Detect which cell encompasses the target text, then output its (X, Y) center coordinate. 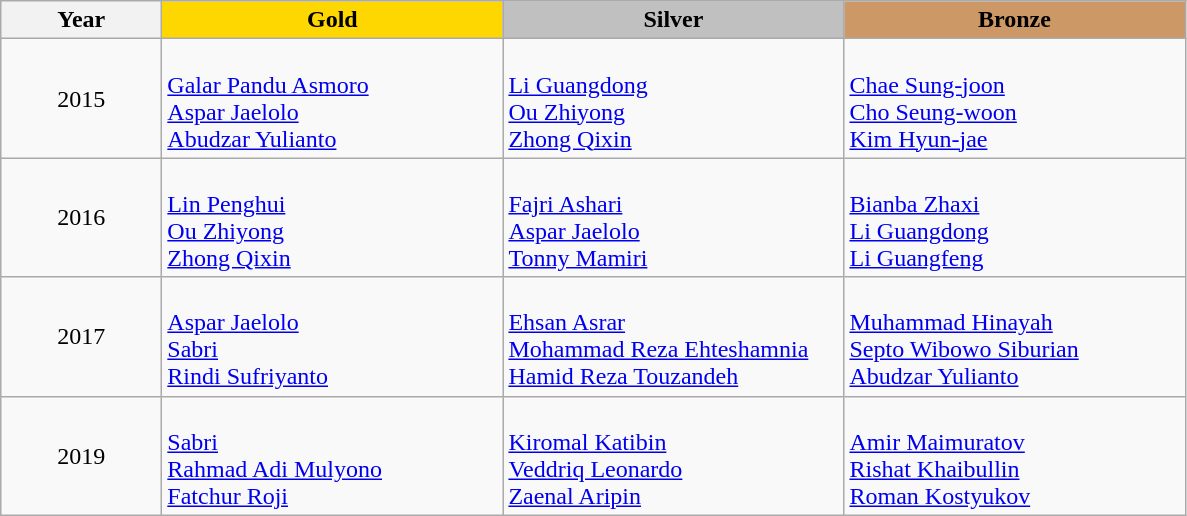
Muhammad HinayahSepto Wibowo SiburianAbudzar Yulianto (1014, 336)
2019 (82, 456)
2015 (82, 98)
Amir MaimuratovRishat KhaibullinRoman Kostyukov (1014, 456)
Chae Sung-joonCho Seung-woonKim Hyun-jae (1014, 98)
Fajri AshariAspar JaeloloTonny Mamiri (674, 218)
Li GuangdongOu ZhiyongZhong Qixin (674, 98)
SabriRahmad Adi MulyonoFatchur Roji (332, 456)
2016 (82, 218)
Gold (332, 20)
Lin PenghuiOu ZhiyongZhong Qixin (332, 218)
Bianba ZhaxiLi GuangdongLi Guangfeng (1014, 218)
Year (82, 20)
Aspar JaeloloSabriRindi Sufriyanto (332, 336)
Silver (674, 20)
Kiromal KatibinVeddriq LeonardoZaenal Aripin (674, 456)
2017 (82, 336)
Ehsan AsrarMohammad Reza EhteshamniaHamid Reza Touzandeh (674, 336)
Bronze (1014, 20)
Galar Pandu AsmoroAspar JaeloloAbudzar Yulianto (332, 98)
